Detect which cell encompasses the target text, then output its [X, Y] center coordinate. 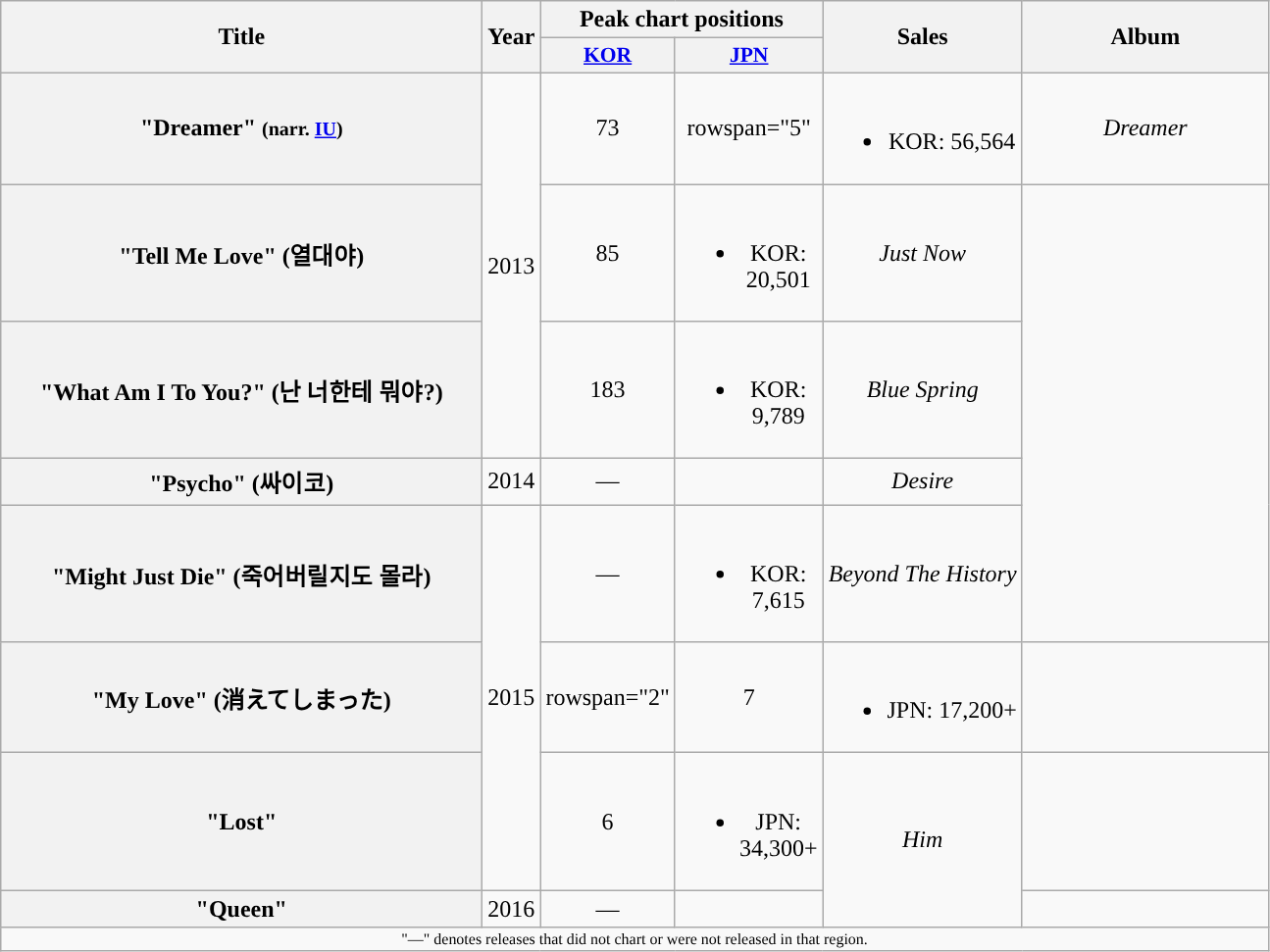
2014 [512, 482]
KOR: 56,564 [922, 127]
rowspan="2" [608, 698]
85 [608, 253]
KOR: 20,501 [749, 253]
183 [608, 390]
Desire [922, 482]
Year [512, 37]
"Tell Me Love" (열대야) [241, 253]
"—" denotes releases that did not chart or were not released in that region. [635, 939]
"Psycho" (싸이코) [241, 482]
Him [922, 840]
Dreamer [1145, 127]
2015 [512, 698]
"Queen" [241, 909]
JPN: 17,200+ [922, 698]
7 [749, 698]
JPN [749, 56]
Blue Spring [922, 390]
Beyond The History [922, 574]
"What Am I To You?" (난 너한테 뭐야?) [241, 390]
Title [241, 37]
JPN: 34,300+ [749, 822]
KOR: 7,615 [749, 574]
Peak chart positions [682, 20]
KOR: 9,789 [749, 390]
Album [1145, 37]
2013 [512, 265]
73 [608, 127]
"My Love" (消えてしまった) [241, 698]
KOR [608, 56]
rowspan="5" [749, 127]
Just Now [922, 253]
"Dreamer" (narr. IU) [241, 127]
2016 [512, 909]
Sales [922, 37]
"Might Just Die" (죽어버릴지도 몰라) [241, 574]
6 [608, 822]
"Lost" [241, 822]
